Provide the (X, Y) coordinate of the cell's center where the given text is located.  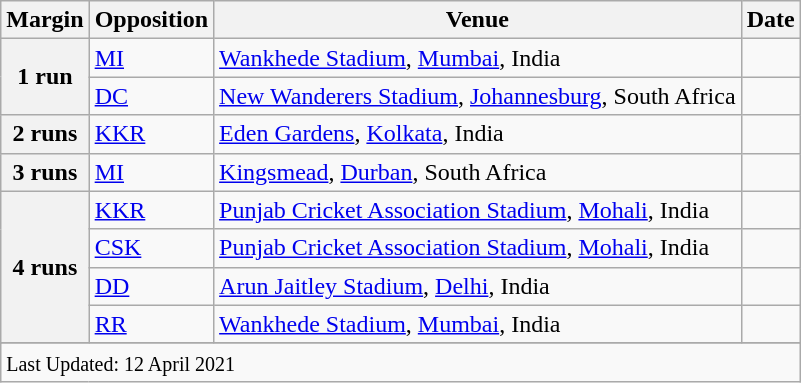
DC (151, 96)
4 runs (45, 267)
3 runs (45, 172)
Kingsmead, Durban, South Africa (478, 172)
Margin (45, 20)
Last Updated: 12 April 2021 (400, 362)
Venue (478, 20)
Opposition (151, 20)
New Wanderers Stadium, Johannesburg, South Africa (478, 96)
DD (151, 286)
Eden Gardens, Kolkata, India (478, 134)
RR (151, 324)
1 run (45, 77)
CSK (151, 248)
Arun Jaitley Stadium, Delhi, India (478, 286)
Date (770, 20)
2 runs (45, 134)
